Search for the cell housing the specified text and yield its (X, Y) center coordinate. 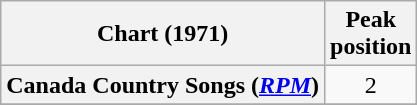
Canada Country Songs (RPM) (163, 85)
Chart (1971) (163, 34)
2 (371, 85)
Peak position (371, 34)
